Output the [x, y] coordinate of the center of the cell containing the given text.  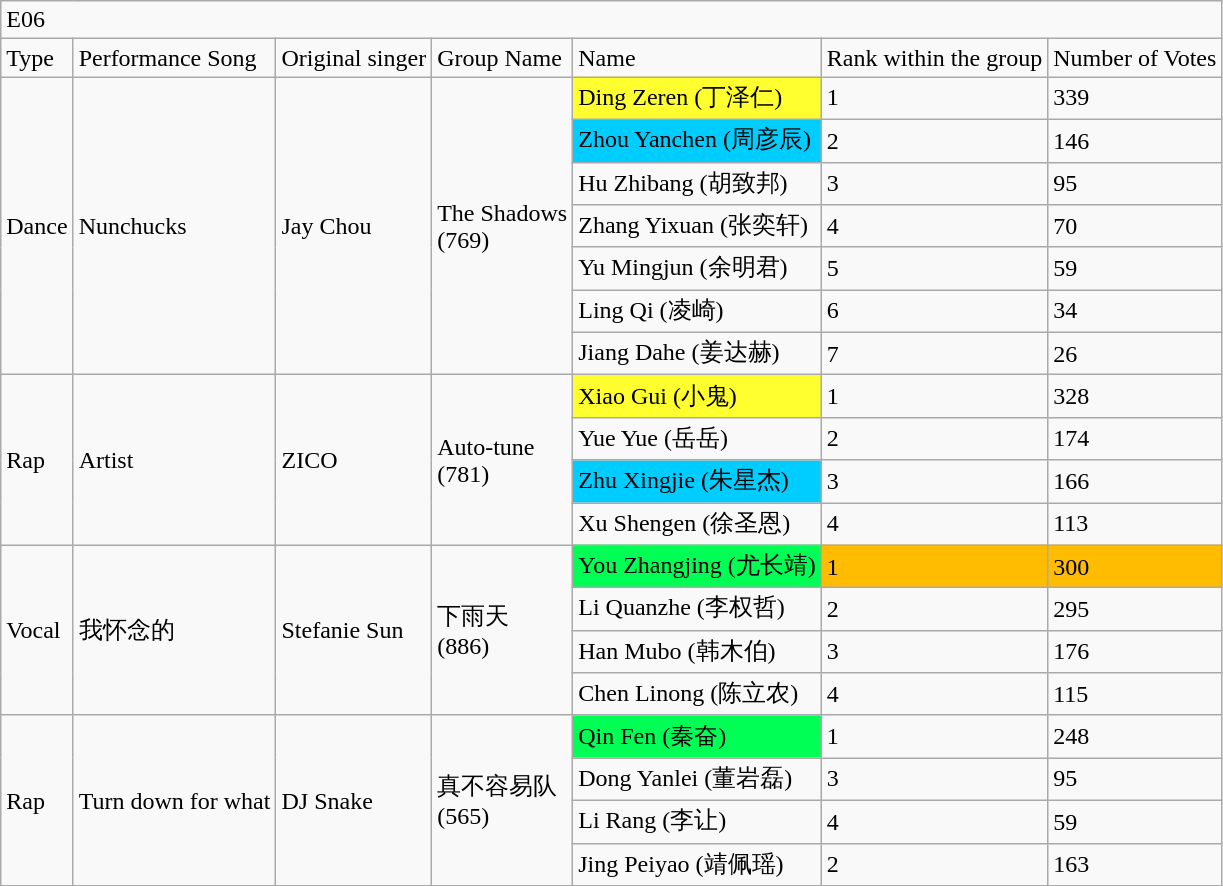
E06 [612, 20]
Stefanie Sun [354, 630]
34 [1135, 312]
328 [1135, 396]
真不容易队(565) [502, 800]
7 [934, 354]
Li Rang (李让) [698, 822]
Zhu Xingjie (朱星杰) [698, 482]
339 [1135, 98]
Jing Peiyao (靖佩瑶) [698, 864]
Li Quanzhe (李权哲) [698, 610]
5 [934, 268]
163 [1135, 864]
You Zhangjing (尤长靖) [698, 566]
Yu Mingjun (余明君) [698, 268]
Dance [37, 226]
下雨天(886) [502, 630]
176 [1135, 652]
174 [1135, 438]
146 [1135, 140]
Ling Qi (凌崎) [698, 312]
我怀念的 [174, 630]
Jay Chou [354, 226]
26 [1135, 354]
Vocal [37, 630]
248 [1135, 736]
Number of Votes [1135, 58]
Jiang Dahe (姜达赫) [698, 354]
Turn down for what [174, 800]
Ding Zeren (丁泽仁) [698, 98]
Rank within the group [934, 58]
Qin Fen (秦奋) [698, 736]
Dong Yanlei (董岩磊) [698, 780]
70 [1135, 226]
300 [1135, 566]
Group Name [502, 58]
Zhang Yixuan (张奕轩) [698, 226]
ZICO [354, 460]
Zhou Yanchen (周彦辰) [698, 140]
DJ Snake [354, 800]
Auto-tune(781) [502, 460]
Type [37, 58]
Yue Yue (岳岳) [698, 438]
The Shadows(769) [502, 226]
113 [1135, 524]
115 [1135, 694]
Original singer [354, 58]
6 [934, 312]
166 [1135, 482]
Performance Song [174, 58]
Nunchucks [174, 226]
Han Mubo (韩木伯) [698, 652]
Artist [174, 460]
Xu Shengen (徐圣恩) [698, 524]
Xiao Gui (小鬼) [698, 396]
Chen Linong (陈立农) [698, 694]
Hu Zhibang (胡致邦) [698, 184]
Name [698, 58]
295 [1135, 610]
